Capture the cell that displays the provided text and extract its [x, y] central coordinate. 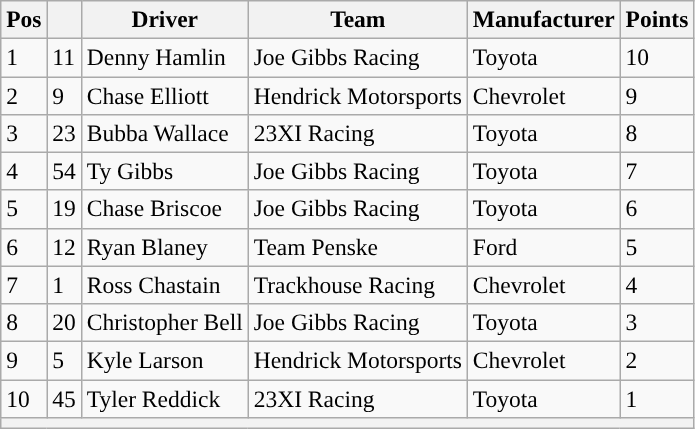
45 [64, 398]
Ryan Blaney [164, 247]
Driver [164, 19]
11 [64, 57]
23 [64, 133]
Bubba Wallace [164, 133]
Pos [24, 19]
Ford [544, 247]
Tyler Reddick [164, 398]
Team [358, 19]
Ty Gibbs [164, 171]
Kyle Larson [164, 360]
Trackhouse Racing [358, 285]
Chase Briscoe [164, 209]
54 [64, 171]
Ross Chastain [164, 285]
20 [64, 322]
Denny Hamlin [164, 57]
Points [657, 19]
Team Penske [358, 247]
12 [64, 247]
19 [64, 209]
Christopher Bell [164, 322]
Manufacturer [544, 19]
Chase Elliott [164, 95]
